Locate the cell with the specified text and output its [x, y] center coordinate. 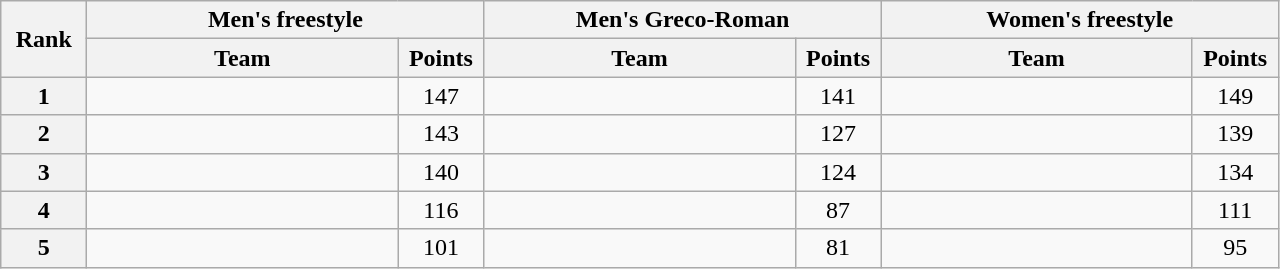
Rank [44, 39]
81 [838, 248]
Men's Greco-Roman [682, 20]
95 [1235, 248]
5 [44, 248]
4 [44, 210]
134 [1235, 172]
87 [838, 210]
Women's freestyle [1080, 20]
143 [441, 134]
2 [44, 134]
141 [838, 96]
3 [44, 172]
124 [838, 172]
139 [1235, 134]
149 [1235, 96]
127 [838, 134]
101 [441, 248]
111 [1235, 210]
140 [441, 172]
Men's freestyle [286, 20]
116 [441, 210]
1 [44, 96]
147 [441, 96]
